Return the (X, Y) coordinate for the center point of the cell that contains the specified text.  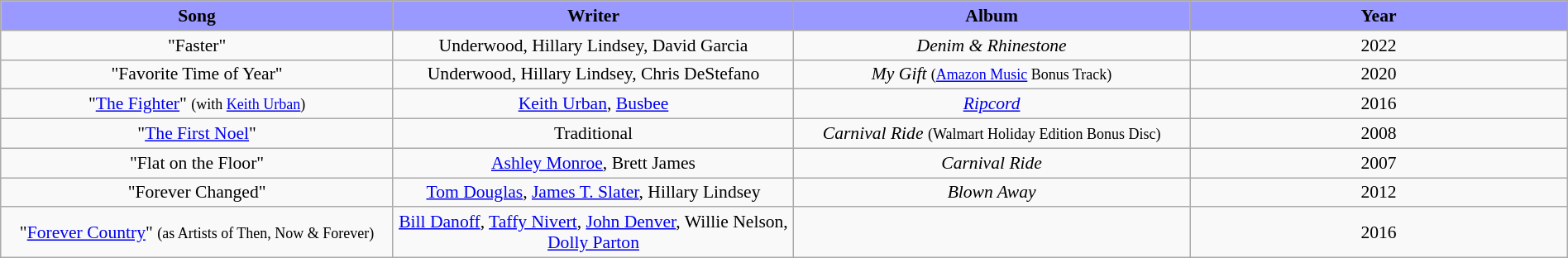
"Favorite Time of Year" (197, 74)
"Faster" (197, 45)
2022 (1379, 45)
Album (992, 16)
Carnival Ride (Walmart Holiday Edition Bonus Disc) (992, 133)
"The First Noel" (197, 133)
"Flat on the Floor" (197, 163)
Song (197, 16)
Writer (593, 16)
Underwood, Hillary Lindsey, David Garcia (593, 45)
Blown Away (992, 192)
Carnival Ride (992, 163)
Traditional (593, 133)
Underwood, Hillary Lindsey, Chris DeStefano (593, 74)
Bill Danoff, Taffy Nivert, John Denver, Willie Nelson, Dolly Parton (593, 232)
2008 (1379, 133)
Keith Urban, Busbee (593, 104)
2012 (1379, 192)
Ashley Monroe, Brett James (593, 163)
Tom Douglas, James T. Slater, Hillary Lindsey (593, 192)
"Forever Changed" (197, 192)
2007 (1379, 163)
My Gift (Amazon Music Bonus Track) (992, 74)
2020 (1379, 74)
Ripcord (992, 104)
"Forever Country" (as Artists of Then, Now & Forever) (197, 232)
Year (1379, 16)
"The Fighter" (with Keith Urban) (197, 104)
Denim & Rhinestone (992, 45)
